Locate the cell with the specified text and output its (X, Y) center coordinate. 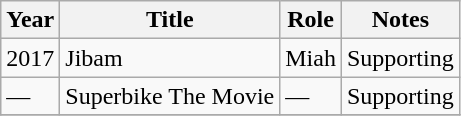
Miah (311, 58)
Notes (400, 20)
Year (30, 20)
Jibam (170, 58)
2017 (30, 58)
Title (170, 20)
Role (311, 20)
Superbike The Movie (170, 96)
